Capture the cell that displays the provided text and extract its (X, Y) central coordinate. 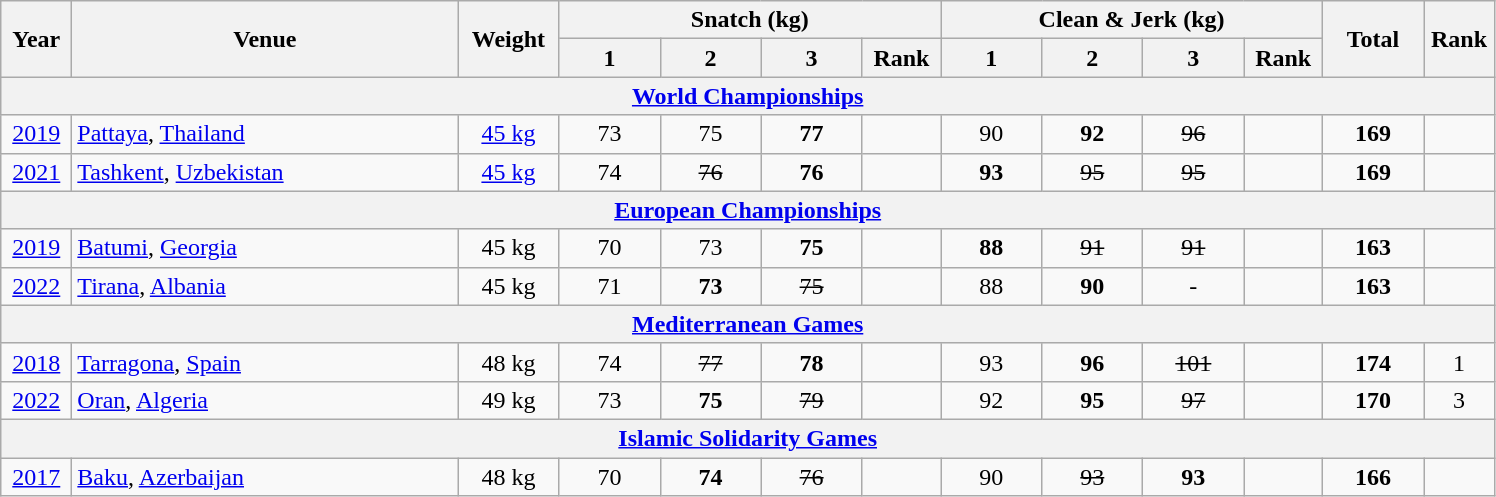
Islamic Solidarity Games (748, 438)
European Championships (748, 210)
101 (1194, 362)
Venue (265, 39)
Batumi, Georgia (265, 248)
170 (1372, 400)
Total (1372, 39)
Snatch (kg) (750, 20)
Tarragona, Spain (265, 362)
79 (812, 400)
Pattaya, Thailand (265, 134)
174 (1372, 362)
Mediterranean Games (748, 324)
49 kg (508, 400)
Tashkent, Uzbekistan (265, 172)
71 (610, 286)
2017 (36, 477)
World Championships (748, 96)
- (1194, 286)
2018 (36, 362)
Clean & Jerk (kg) (1132, 20)
78 (812, 362)
97 (1194, 400)
166 (1372, 477)
Oran, Algeria (265, 400)
Baku, Azerbaijan (265, 477)
Tirana, Albania (265, 286)
Year (36, 39)
Weight (508, 39)
2021 (36, 172)
